Capture the cell that displays the provided text and extract its (x, y) central coordinate. 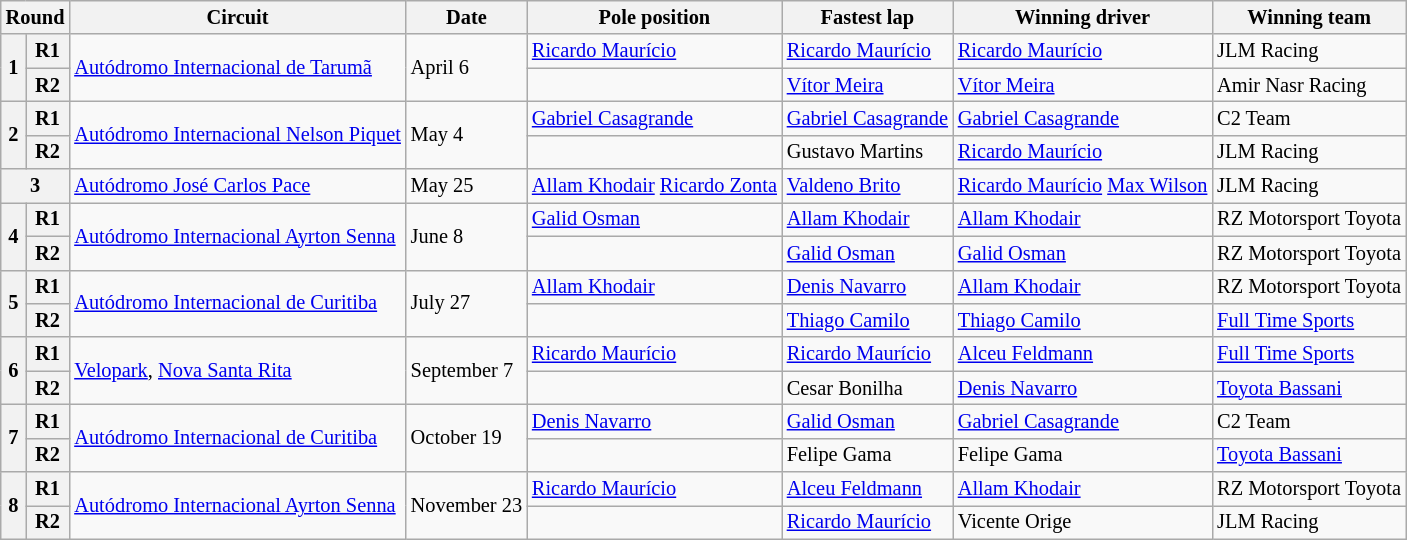
2 (14, 134)
3 (36, 186)
Fastest lap (868, 17)
November 23 (466, 506)
Vicente Orige (1082, 522)
Winning team (1309, 17)
Circuit (237, 17)
October 19 (466, 438)
Valdeno Brito (868, 186)
Autódromo Internacional de Tarumã (237, 68)
Allam Khodair Ricardo Zonta (654, 186)
Amir Nasr Racing (1309, 85)
Cesar Bonilha (868, 388)
Ricardo Maurício Max Wilson (1082, 186)
Pole position (654, 17)
1 (14, 68)
July 27 (466, 304)
Autódromo José Carlos Pace (237, 186)
Round (36, 17)
Gustavo Martins (868, 152)
6 (14, 370)
May 25 (466, 186)
8 (14, 506)
September 7 (466, 370)
June 8 (466, 236)
4 (14, 236)
Winning driver (1082, 17)
7 (14, 438)
April 6 (466, 68)
Velopark, Nova Santa Rita (237, 370)
Date (466, 17)
5 (14, 304)
Autódromo Internacional Nelson Piquet (237, 134)
May 4 (466, 134)
